Find where the given text appears and provide that cell's center as [x, y] coordinate. 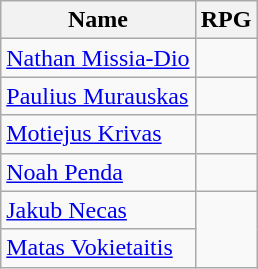
Paulius Murauskas [98, 96]
Name [98, 20]
Motiejus Krivas [98, 134]
Jakub Necas [98, 210]
RPG [226, 20]
Noah Penda [98, 172]
Nathan Missia-Dio [98, 58]
Matas Vokietaitis [98, 248]
